Return the [X, Y] coordinate for the center point of the cell that contains the specified text.  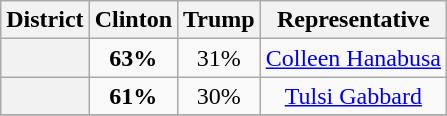
Colleen Hanabusa [353, 58]
63% [133, 58]
30% [220, 96]
Representative [353, 20]
Trump [220, 20]
Tulsi Gabbard [353, 96]
31% [220, 58]
Clinton [133, 20]
61% [133, 96]
District [45, 20]
